Return the [X, Y] coordinate for the center point of the cell that contains the specified text.  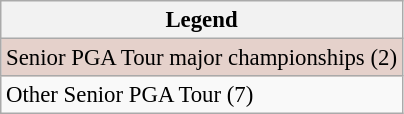
Other Senior PGA Tour (7) [202, 95]
Senior PGA Tour major championships (2) [202, 58]
Legend [202, 20]
